Capture the cell that displays the provided text and extract its (x, y) central coordinate. 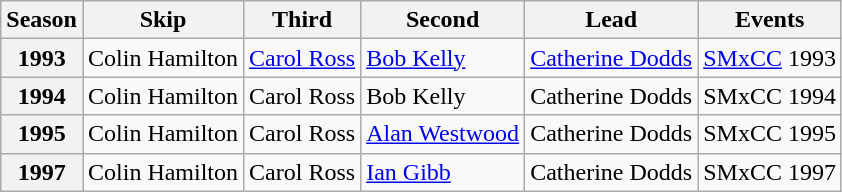
Season (42, 20)
1993 (42, 58)
SMxCC 1994 (770, 96)
Lead (612, 20)
Alan Westwood (443, 134)
SMxCC 1993 (770, 58)
Second (443, 20)
SMxCC 1997 (770, 172)
1997 (42, 172)
Third (302, 20)
Skip (162, 20)
SMxCC 1995 (770, 134)
1995 (42, 134)
1994 (42, 96)
Ian Gibb (443, 172)
Events (770, 20)
